Capture the cell that displays the provided text and extract its [X, Y] central coordinate. 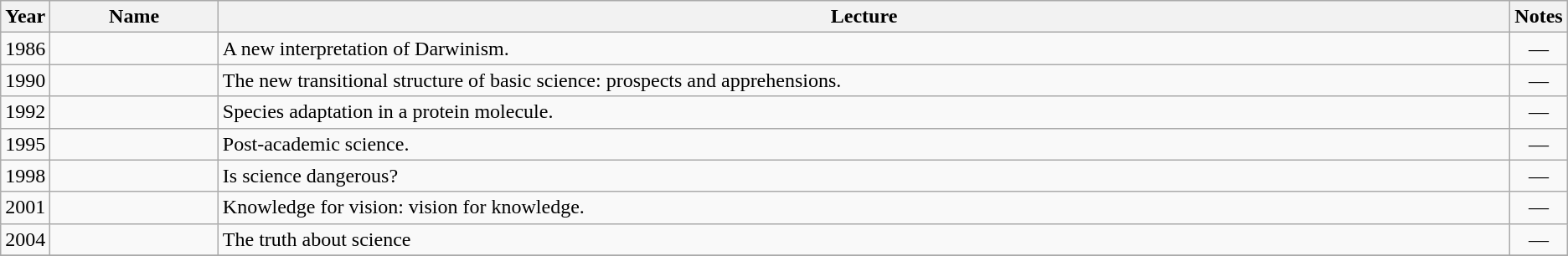
Knowledge for vision: vision for knowledge. [864, 207]
Is science dangerous? [864, 176]
A new interpretation of Darwinism. [864, 49]
Year [25, 17]
Post-academic science. [864, 144]
2004 [25, 239]
Notes [1539, 17]
1998 [25, 176]
The new transitional structure of basic science: prospects and apprehensions. [864, 80]
Species adaptation in a protein molecule. [864, 112]
2001 [25, 207]
1986 [25, 49]
1990 [25, 80]
The truth about science [864, 239]
Name [134, 17]
1995 [25, 144]
1992 [25, 112]
Lecture [864, 17]
